Extract the [x, y] coordinate from the center of the cell holding the provided text.  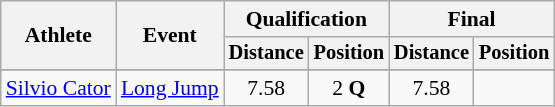
Final [472, 19]
Event [170, 36]
2 Q [349, 88]
Qualification [306, 19]
Long Jump [170, 88]
Silvio Cator [58, 88]
Athlete [58, 36]
